Extract the [X, Y] coordinate from the center of the cell holding the provided text.  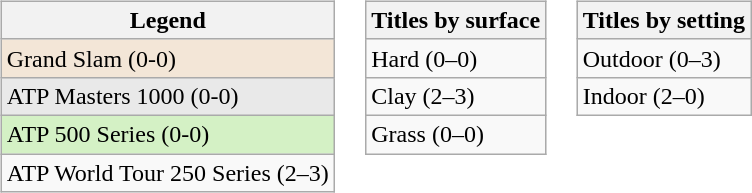
Hard (0–0) [456, 58]
Titles by surface [456, 20]
Clay (2–3) [456, 96]
Titles by setting [664, 20]
ATP World Tour 250 Series (2–3) [168, 173]
Outdoor (0–3) [664, 58]
Grass (0–0) [456, 134]
Grand Slam (0-0) [168, 58]
Indoor (2–0) [664, 96]
Legend [168, 20]
ATP Masters 1000 (0-0) [168, 96]
ATP 500 Series (0-0) [168, 134]
